Pinpoint the cell where the given text exists, returning its [X, Y] midpoint coordinate. 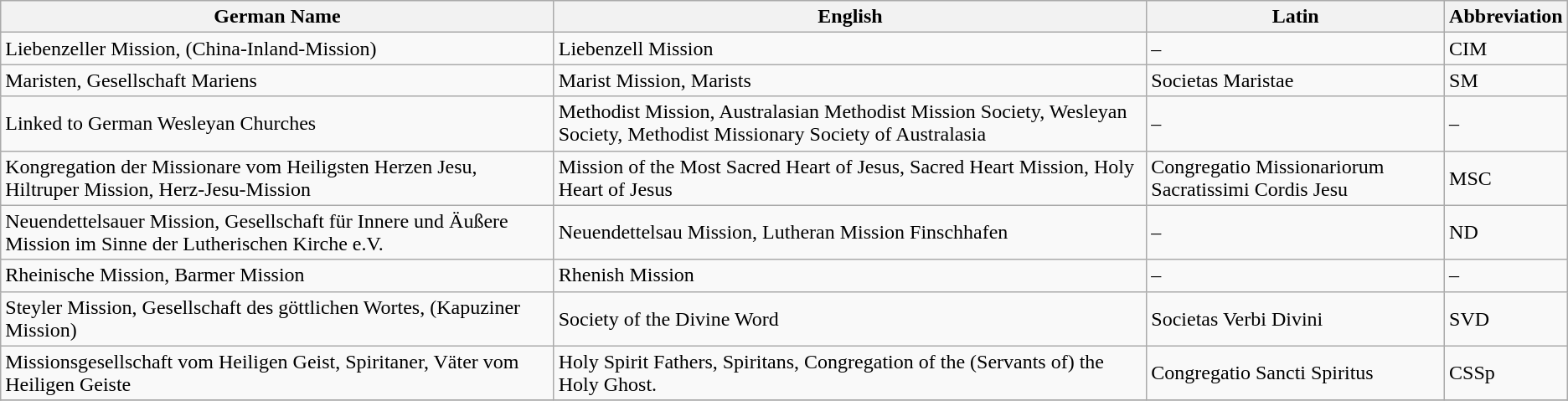
Liebenzell Mission [850, 49]
Neuendettelsauer Mission, Gesellschaft für Innere und Äußere Mission im Sinne der Lutherischen Kirche e.V. [277, 233]
Mission of the Most Sacred Heart of Jesus, Sacred Heart Mission, Holy Heart of Jesus [850, 177]
Linked to German Wesleyan Churches [277, 124]
Missionsgesellschaft vom Heiligen Geist, Spiritaner, Väter vom Heiligen Geiste [277, 373]
Societas Maristae [1296, 80]
Liebenzeller Mission, (China-Inland-Mission) [277, 49]
CIM [1506, 49]
Holy Spirit Fathers, Spiritans, Congregation of the (Servants of) the Holy Ghost. [850, 373]
Societas Verbi Divini [1296, 318]
SVD [1506, 318]
MSC [1506, 177]
Congregatio Sancti Spiritus [1296, 373]
Rhenish Mission [850, 275]
CSSp [1506, 373]
Kongregation der Missionare vom Heiligsten Herzen Jesu, Hiltruper Mission, Herz-Jesu-Mission [277, 177]
Steyler Mission, Gesellschaft des göttlichen Wortes, (Kapuziner Mission) [277, 318]
Abbreviation [1506, 17]
Rheinische Mission, Barmer Mission [277, 275]
Maristen, Gesellschaft Mariens [277, 80]
Society of the Divine Word [850, 318]
German Name [277, 17]
Methodist Mission, Australasian Methodist Mission Society, Wesleyan Society, Methodist Missionary Society of Australasia [850, 124]
Neuendettelsau Mission, Lutheran Mission Finschhafen [850, 233]
Congregatio Missionariorum Sacratissimi Cordis Jesu [1296, 177]
SM [1506, 80]
Marist Mission, Marists [850, 80]
English [850, 17]
ND [1506, 233]
Latin [1296, 17]
